Search for the cell housing the specified text and yield its (x, y) center coordinate. 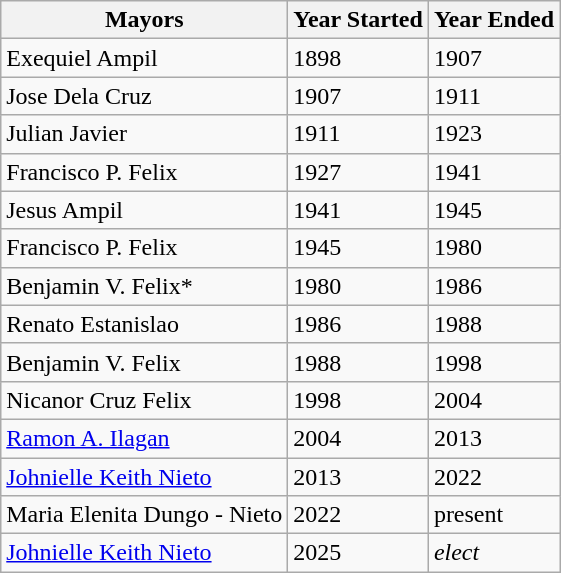
1927 (358, 172)
Year Ended (494, 20)
Jesus Ampil (144, 210)
Mayors (144, 20)
Benjamin V. Felix (144, 362)
Exequiel Ampil (144, 58)
elect (494, 553)
1898 (358, 58)
1923 (494, 134)
Jose Dela Cruz (144, 96)
present (494, 515)
Nicanor Cruz Felix (144, 400)
Renato Estanislao (144, 324)
2025 (358, 553)
Year Started (358, 20)
Benjamin V. Felix* (144, 286)
Julian Javier (144, 134)
Maria Elenita Dungo - Nieto (144, 515)
Ramon A. Ilagan (144, 438)
